Output the (X, Y) coordinate of the center of the cell containing the given text.  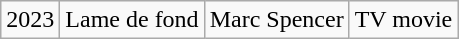
Marc Spencer (276, 20)
2023 (30, 20)
TV movie (404, 20)
Lame de fond (132, 20)
